Output the [x, y] coordinate of the center of the cell containing the given text.  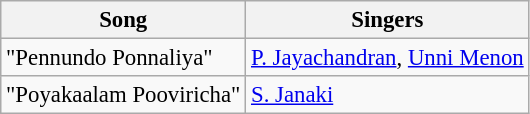
Singers [388, 20]
"Pennundo Ponnaliya" [124, 58]
S. Janaki [388, 95]
P. Jayachandran, Unni Menon [388, 58]
Song [124, 20]
"Poyakaalam Pooviricha" [124, 95]
